Locate the cell with the specified text and output its [x, y] center coordinate. 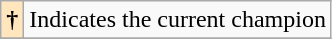
† [12, 20]
Indicates the current champion [178, 20]
